Capture the cell that displays the provided text and extract its [X, Y] central coordinate. 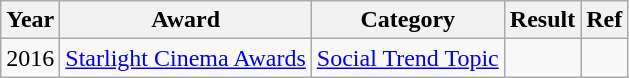
Starlight Cinema Awards [186, 58]
Category [408, 20]
Ref [604, 20]
Social Trend Topic [408, 58]
2016 [30, 58]
Award [186, 20]
Result [542, 20]
Year [30, 20]
